Capture the cell that displays the provided text and extract its (X, Y) central coordinate. 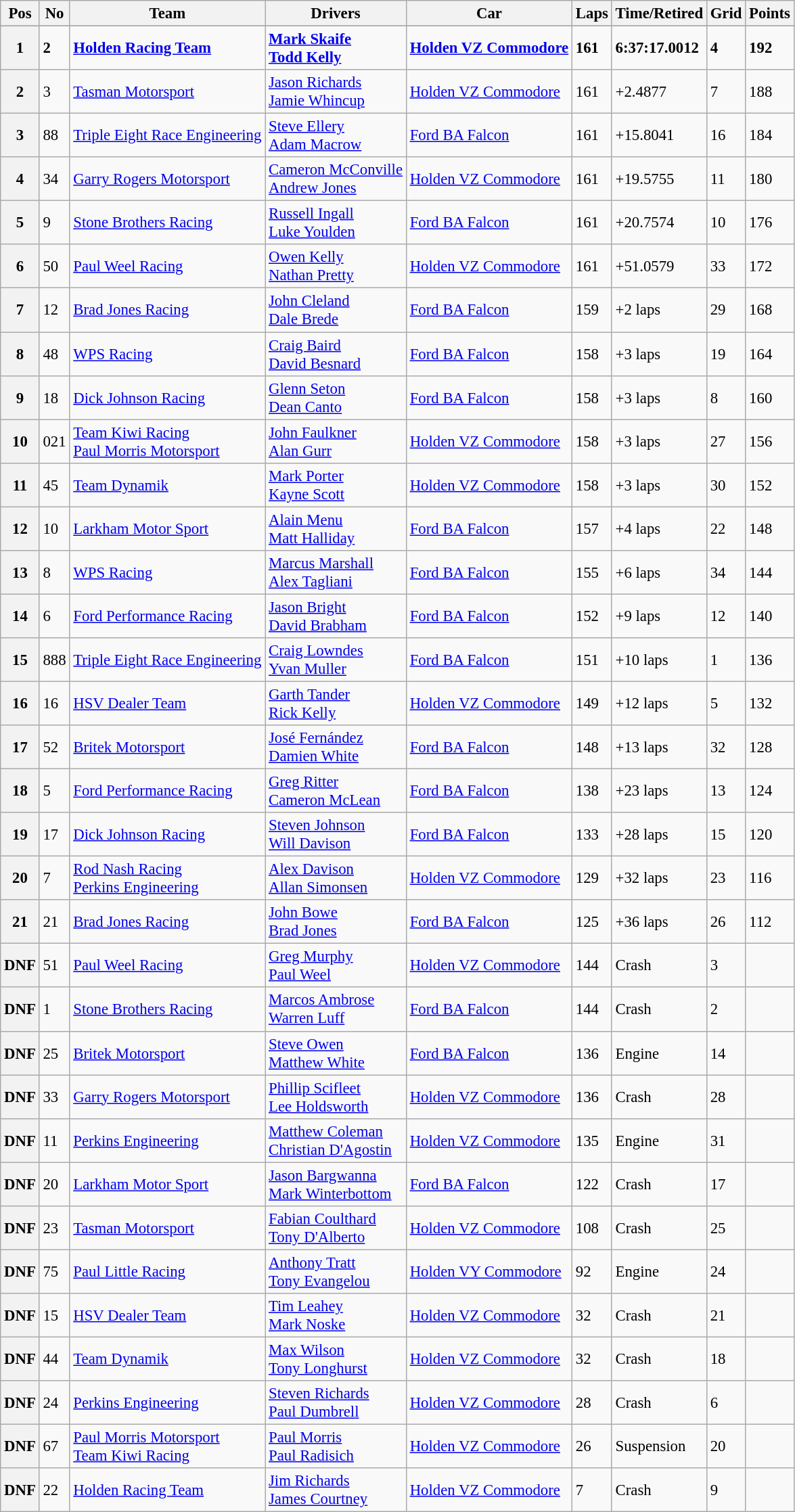
John Cleland Dale Brede (336, 310)
151 (593, 660)
Steven Richards Paul Dumbrell (336, 1403)
+19.5755 (659, 179)
John Faulkner Alan Gurr (336, 441)
Marcus Marshall Alex Tagliani (336, 572)
75 (54, 1272)
112 (770, 921)
184 (770, 135)
+2 laps (659, 310)
Steve Owen Matthew White (336, 1053)
+20.7574 (659, 223)
Pos (20, 14)
+10 laps (659, 660)
Points (770, 14)
88 (54, 135)
128 (770, 747)
129 (593, 878)
Anthony Tratt Tony Evangelou (336, 1272)
176 (770, 223)
116 (770, 878)
Phillip Scifleet Lee Holdsworth (336, 1097)
Steven Johnson Will Davison (336, 835)
138 (593, 792)
29 (725, 310)
172 (770, 267)
192 (770, 49)
51 (54, 966)
+4 laps (659, 529)
Paul Morris MotorsportTeam Kiwi Racing (168, 1446)
Fabian Coulthard Tony D'Alberto (336, 1229)
Rod Nash RacingPerkins Engineering (168, 878)
Paul Little Racing (168, 1272)
160 (770, 398)
30 (725, 484)
Jason Bargwanna Mark Winterbottom (336, 1184)
Steve Ellery Adam Macrow (336, 135)
Time/Retired (659, 14)
+2.4877 (659, 92)
Owen Kelly Nathan Pretty (336, 267)
Jason Bright David Brabham (336, 616)
Matthew Coleman Christian D'Agostin (336, 1141)
+12 laps (659, 704)
140 (770, 616)
Greg Murphy Paul Weel (336, 966)
31 (725, 1141)
No (54, 14)
Holden VY Commodore (489, 1272)
+23 laps (659, 792)
+15.8041 (659, 135)
Alain Menu Matt Halliday (336, 529)
+28 laps (659, 835)
Laps (593, 14)
Mark Porter Kayne Scott (336, 484)
888 (54, 660)
Mark Skaife Todd Kelly (336, 49)
149 (593, 704)
44 (54, 1358)
159 (593, 310)
José Fernández Damien White (336, 747)
Tim Leahey Mark Noske (336, 1315)
27 (725, 441)
Russell Ingall Luke Youlden (336, 223)
Alex Davison Allan Simonsen (336, 878)
164 (770, 354)
Cameron McConville Andrew Jones (336, 179)
Greg Ritter Cameron McLean (336, 792)
67 (54, 1446)
John Bowe Brad Jones (336, 921)
135 (593, 1141)
Suspension (659, 1446)
108 (593, 1229)
Marcos Ambrose Warren Luff (336, 1009)
Paul Morris Paul Radisich (336, 1446)
Glenn Seton Dean Canto (336, 398)
133 (593, 835)
122 (593, 1184)
168 (770, 310)
Car (489, 14)
188 (770, 92)
50 (54, 267)
+13 laps (659, 747)
Jason Richards Jamie Whincup (336, 92)
Craig Baird David Besnard (336, 354)
Garth Tander Rick Kelly (336, 704)
Jim Richards James Courtney (336, 1490)
120 (770, 835)
125 (593, 921)
155 (593, 572)
48 (54, 354)
+36 laps (659, 921)
92 (593, 1272)
132 (770, 704)
+51.0579 (659, 267)
Grid (725, 14)
Max Wilson Tony Longhurst (336, 1358)
52 (54, 747)
Drivers (336, 14)
Team (168, 14)
Team Kiwi RacingPaul Morris Motorsport (168, 441)
45 (54, 484)
+32 laps (659, 878)
+6 laps (659, 572)
180 (770, 179)
156 (770, 441)
157 (593, 529)
6:37:17.0012 (659, 49)
+9 laps (659, 616)
021 (54, 441)
124 (770, 792)
Craig Lowndes Yvan Muller (336, 660)
